Search for the cell housing the specified text and yield its [x, y] center coordinate. 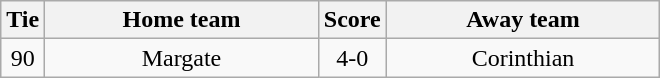
4-0 [352, 58]
Home team [182, 20]
Tie [23, 20]
Score [352, 20]
Margate [182, 58]
90 [23, 58]
Away team [523, 20]
Corinthian [523, 58]
